Search for the cell housing the specified text and yield its (X, Y) center coordinate. 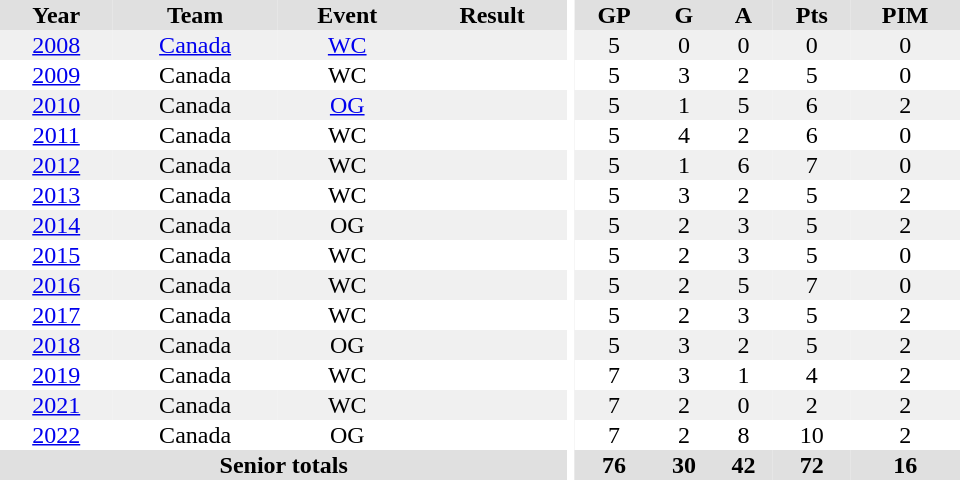
2018 (56, 345)
2009 (56, 75)
2021 (56, 405)
76 (614, 465)
10 (812, 435)
Year (56, 15)
42 (744, 465)
PIM (905, 15)
G (684, 15)
30 (684, 465)
16 (905, 465)
A (744, 15)
Senior totals (284, 465)
2010 (56, 105)
2022 (56, 435)
72 (812, 465)
Event (348, 15)
2017 (56, 315)
2011 (56, 135)
2016 (56, 285)
Pts (812, 15)
2014 (56, 225)
2012 (56, 165)
Result (492, 15)
Team (194, 15)
GP (614, 15)
2013 (56, 195)
2019 (56, 375)
2008 (56, 45)
2015 (56, 255)
8 (744, 435)
